Detect which cell encompasses the target text, then output its [X, Y] center coordinate. 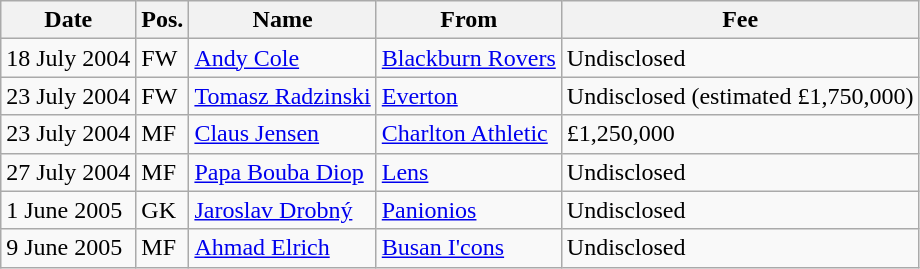
Busan I'cons [468, 248]
Lens [468, 172]
Everton [468, 96]
Undisclosed (estimated £1,750,000) [740, 96]
9 June 2005 [68, 248]
Papa Bouba Diop [282, 172]
GK [162, 210]
Date [68, 20]
Pos. [162, 20]
From [468, 20]
£1,250,000 [740, 134]
27 July 2004 [68, 172]
Blackburn Rovers [468, 58]
Tomasz Radzinski [282, 96]
1 June 2005 [68, 210]
Panionios [468, 210]
Andy Cole [282, 58]
Charlton Athletic [468, 134]
18 July 2004 [68, 58]
Ahmad Elrich [282, 248]
Name [282, 20]
Jaroslav Drobný [282, 210]
Claus Jensen [282, 134]
Fee [740, 20]
